Return the [x, y] coordinate for the center point of the cell that contains the specified text.  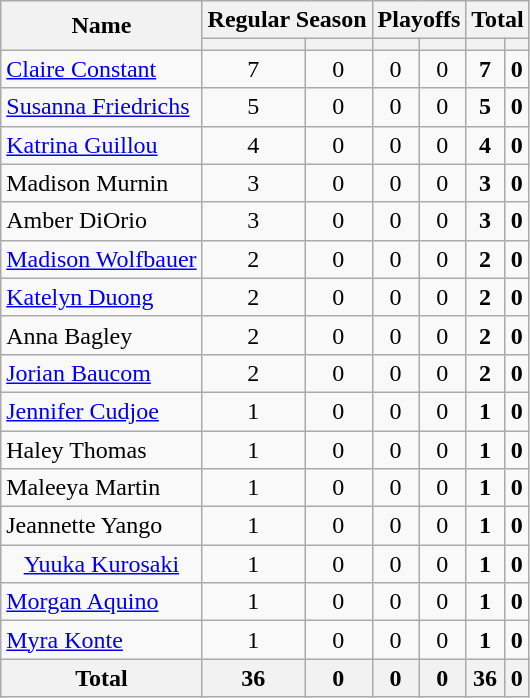
Amber DiOrio [102, 221]
Maleeya Martin [102, 488]
Regular Season [287, 20]
Madison Wolfbauer [102, 259]
Anna Bagley [102, 335]
Yuuka Kurosaki [102, 564]
Katelyn Duong [102, 297]
Madison Murnin [102, 183]
Jeannette Yango [102, 526]
Name [102, 26]
Myra Konte [102, 640]
Jennifer Cudjoe [102, 411]
Morgan Aquino [102, 602]
Haley Thomas [102, 449]
Playoffs [419, 20]
Claire Constant [102, 69]
Katrina Guillou [102, 145]
Jorian Baucom [102, 373]
Susanna Friedrichs [102, 107]
